Locate the cell with the specified text and output its (X, Y) center coordinate. 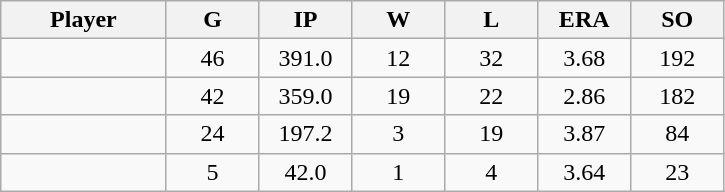
3.68 (584, 58)
197.2 (306, 134)
4 (492, 172)
12 (398, 58)
5 (212, 172)
182 (678, 96)
22 (492, 96)
46 (212, 58)
23 (678, 172)
42 (212, 96)
SO (678, 20)
L (492, 20)
42.0 (306, 172)
G (212, 20)
24 (212, 134)
192 (678, 58)
W (398, 20)
1 (398, 172)
359.0 (306, 96)
3 (398, 134)
32 (492, 58)
Player (84, 20)
3.64 (584, 172)
3.87 (584, 134)
84 (678, 134)
2.86 (584, 96)
IP (306, 20)
391.0 (306, 58)
ERA (584, 20)
